Return the [X, Y] coordinate for the center point of the cell that contains the specified text.  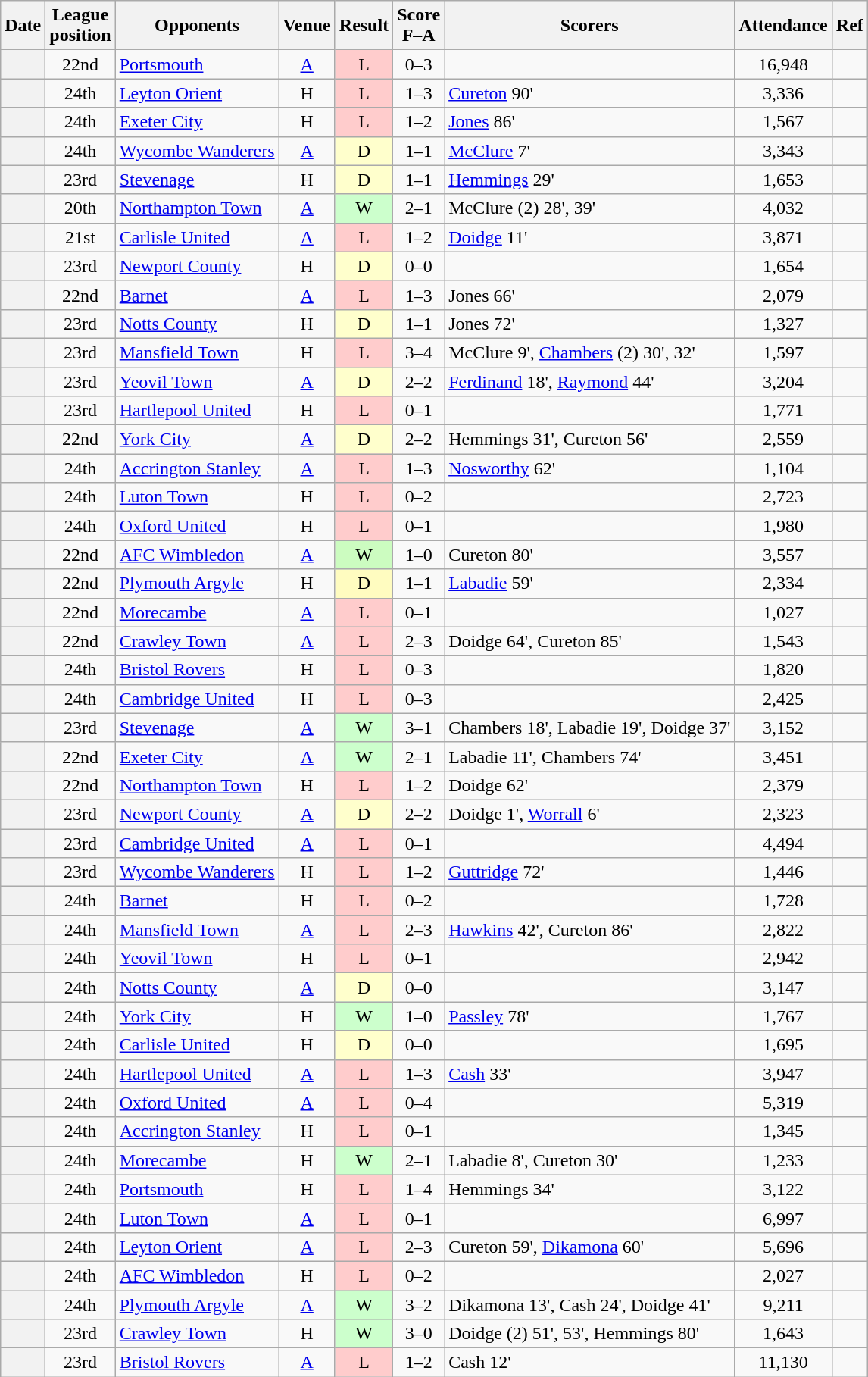
1,446 [783, 872]
McClure 7' [589, 151]
2,323 [783, 814]
2,723 [783, 497]
2,079 [783, 295]
Guttridge 72' [589, 872]
Hawkins 42', Cureton 86' [589, 930]
20th [80, 208]
1,653 [783, 180]
6,997 [783, 1218]
3,451 [783, 756]
4,494 [783, 843]
11,130 [783, 1363]
1,233 [783, 1160]
2,027 [783, 1275]
Hemmings 29' [589, 180]
Labadie 8', Cureton 30' [589, 1160]
3,147 [783, 987]
Doidge (2) 51', 53', Hemmings 80' [589, 1334]
Passley 78' [589, 1016]
Chambers 18', Labadie 19', Doidge 37' [589, 728]
1,728 [783, 901]
Cureton 59', Dikamona 60' [589, 1247]
3,152 [783, 728]
Doidge 64', Cureton 85' [589, 641]
3–0 [419, 1334]
Doidge 1', Worrall 6' [589, 814]
9,211 [783, 1304]
0–4 [419, 1103]
3,871 [783, 237]
2,425 [783, 699]
5,696 [783, 1247]
Jones 72' [589, 324]
1,597 [783, 352]
3,947 [783, 1074]
McClure (2) 28', 39' [589, 208]
1,104 [783, 468]
1,643 [783, 1334]
Scorers [589, 26]
Date [23, 26]
1,654 [783, 266]
4,032 [783, 208]
2,334 [783, 584]
1,695 [783, 1045]
Jones 66' [589, 295]
21st [80, 237]
1,543 [783, 641]
3–1 [419, 728]
Dikamona 13', Cash 24', Doidge 41' [589, 1304]
Labadie 11', Chambers 74' [589, 756]
2,379 [783, 785]
3–4 [419, 352]
Opponents [197, 26]
Jones 86' [589, 122]
Nosworthy 62' [589, 468]
2,559 [783, 440]
McClure 9', Chambers (2) 30', 32' [589, 352]
1,980 [783, 526]
Leagueposition [80, 26]
1–4 [419, 1189]
Doidge 11' [589, 237]
5,319 [783, 1103]
16,948 [783, 64]
2,942 [783, 959]
3,204 [783, 381]
Hemmings 34' [589, 1189]
1,820 [783, 670]
Cash 33' [589, 1074]
2,822 [783, 930]
Labadie 59' [589, 584]
3,336 [783, 93]
3–2 [419, 1304]
Venue [307, 26]
Ferdinand 18', Raymond 44' [589, 381]
Attendance [783, 26]
1,327 [783, 324]
Hemmings 31', Cureton 56' [589, 440]
3,122 [783, 1189]
Doidge 62' [589, 785]
Cureton 90' [589, 93]
1,027 [783, 612]
3,557 [783, 555]
ScoreF–A [419, 26]
Cash 12' [589, 1363]
Ref [850, 26]
1,567 [783, 122]
Cureton 80' [589, 555]
3,343 [783, 151]
Result [364, 26]
1,767 [783, 1016]
1,771 [783, 411]
1,345 [783, 1131]
